Provide the [X, Y] coordinate of the cell's center where the given text is located.  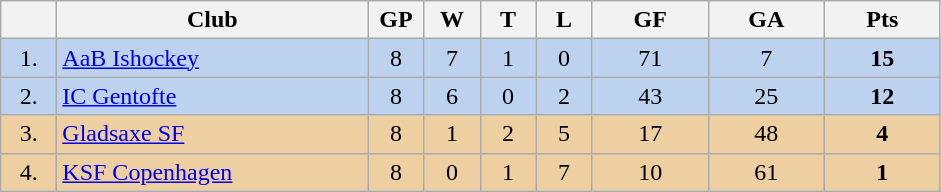
W [452, 20]
L [564, 20]
3. [29, 134]
12 [882, 96]
Club [212, 20]
IC Gentofte [212, 96]
6 [452, 96]
48 [766, 134]
4 [882, 134]
KSF Copenhagen [212, 172]
2. [29, 96]
5 [564, 134]
AaB Ishockey [212, 58]
T [508, 20]
43 [650, 96]
Pts [882, 20]
61 [766, 172]
GP [396, 20]
Gladsaxe SF [212, 134]
17 [650, 134]
71 [650, 58]
GF [650, 20]
15 [882, 58]
GA [766, 20]
4. [29, 172]
10 [650, 172]
25 [766, 96]
1. [29, 58]
